Return the [X, Y] coordinate for the center point of the cell that contains the specified text.  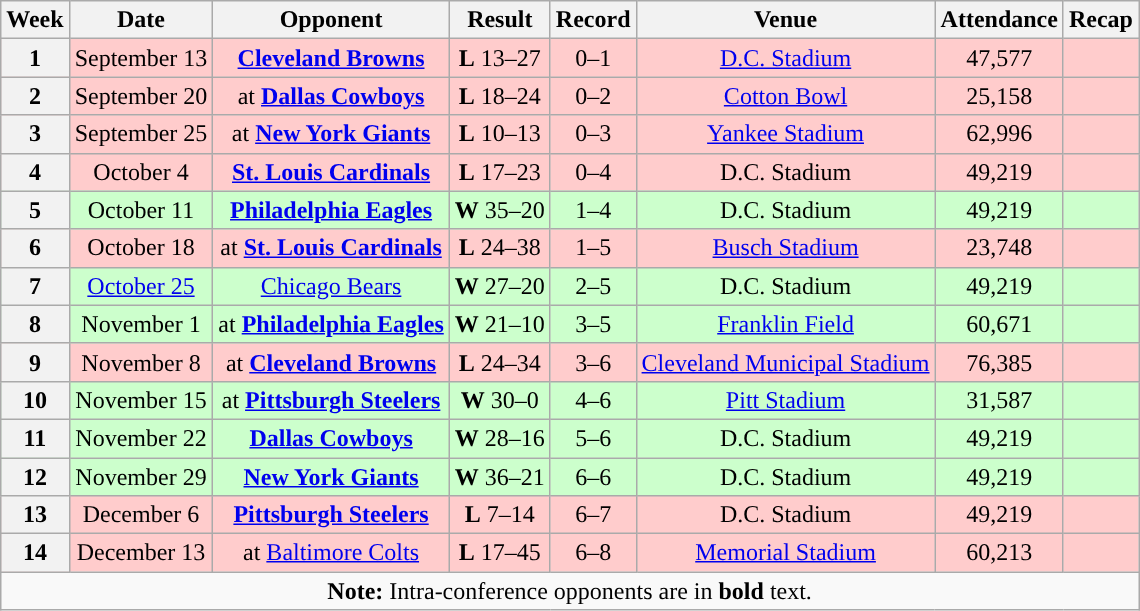
Chicago Bears [331, 286]
7 [35, 286]
at Dallas Cowboys [331, 96]
6–8 [593, 553]
L 17–45 [500, 553]
Philadelphia Eagles [331, 210]
at Cleveland Browns [331, 362]
3 [35, 134]
6–6 [593, 477]
November 29 [141, 477]
Date [141, 20]
Busch Stadium [786, 248]
Cleveland Browns [331, 58]
December 6 [141, 515]
76,385 [999, 362]
Note: Intra-conference opponents are in bold text. [570, 591]
4 [35, 172]
60,213 [999, 553]
W 28–16 [500, 438]
Recap [1100, 20]
W 36–21 [500, 477]
September 20 [141, 96]
0–1 [593, 58]
October 18 [141, 248]
Yankee Stadium [786, 134]
at Baltimore Colts [331, 553]
Pittsburgh Steelers [331, 515]
New York Giants [331, 477]
November 15 [141, 400]
Record [593, 20]
at Pittsburgh Steelers [331, 400]
L 10–13 [500, 134]
L 24–38 [500, 248]
5 [35, 210]
62,996 [999, 134]
Dallas Cowboys [331, 438]
3–5 [593, 324]
Cleveland Municipal Stadium [786, 362]
47,577 [999, 58]
1–5 [593, 248]
0–4 [593, 172]
W 35–20 [500, 210]
at New York Giants [331, 134]
November 8 [141, 362]
12 [35, 477]
11 [35, 438]
Memorial Stadium [786, 553]
W 21–10 [500, 324]
25,158 [999, 96]
November 1 [141, 324]
at St. Louis Cardinals [331, 248]
31,587 [999, 400]
Attendance [999, 20]
6–7 [593, 515]
W 27–20 [500, 286]
4–6 [593, 400]
October 11 [141, 210]
0–3 [593, 134]
60,671 [999, 324]
L 17–23 [500, 172]
6 [35, 248]
0–2 [593, 96]
W 30–0 [500, 400]
September 25 [141, 134]
Opponent [331, 20]
1 [35, 58]
L 13–27 [500, 58]
L 7–14 [500, 515]
14 [35, 553]
September 13 [141, 58]
1–4 [593, 210]
at Philadelphia Eagles [331, 324]
October 4 [141, 172]
Venue [786, 20]
Pitt Stadium [786, 400]
2 [35, 96]
9 [35, 362]
November 22 [141, 438]
St. Louis Cardinals [331, 172]
October 25 [141, 286]
8 [35, 324]
10 [35, 400]
Franklin Field [786, 324]
13 [35, 515]
Result [500, 20]
2–5 [593, 286]
Week [35, 20]
5–6 [593, 438]
Cotton Bowl [786, 96]
L 18–24 [500, 96]
3–6 [593, 362]
L 24–34 [500, 362]
December 13 [141, 553]
23,748 [999, 248]
